Scan for the cell matching the given text and deliver its [x, y] coordinate at center. 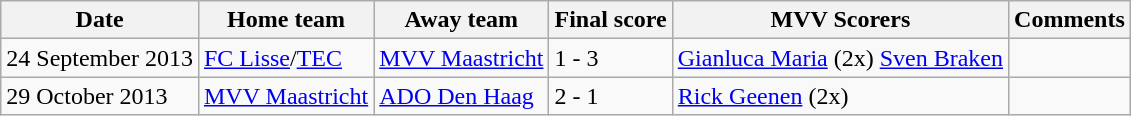
Comments [1070, 20]
MVV Scorers [840, 20]
ADO Den Haag [462, 96]
Gianluca Maria (2x) Sven Braken [840, 58]
24 September 2013 [100, 58]
Home team [286, 20]
1 - 3 [610, 58]
Rick Geenen (2x) [840, 96]
Away team [462, 20]
FC Lisse/TEC [286, 58]
2 - 1 [610, 96]
29 October 2013 [100, 96]
Final score [610, 20]
Date [100, 20]
